Find where the given text appears and provide that cell's center as (X, Y) coordinate. 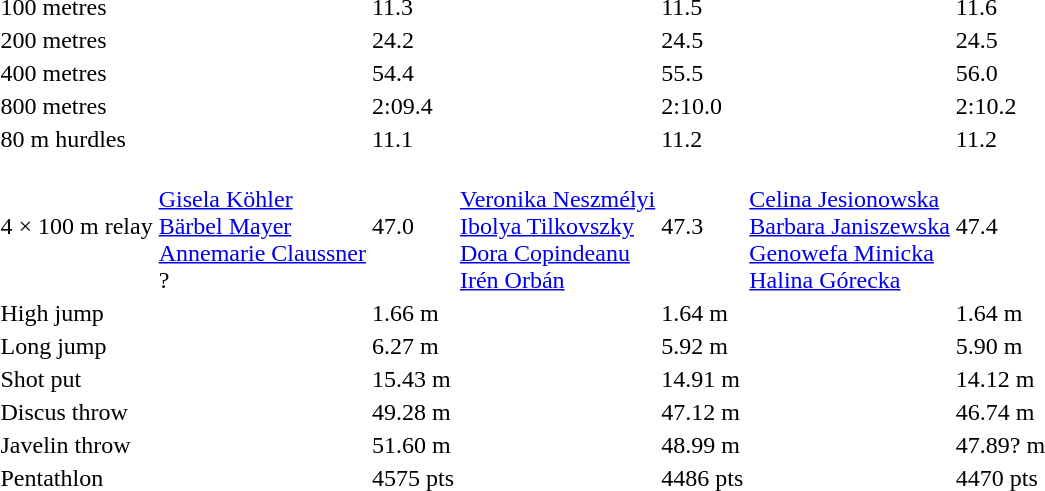
24.2 (412, 40)
6.27 m (412, 346)
Celina JesionowskaBarbara JaniszewskaGenowefa MinickaHalina Górecka (850, 226)
14.91 m (702, 379)
54.4 (412, 73)
48.99 m (702, 445)
2:10.0 (702, 106)
11.2 (702, 139)
5.92 m (702, 346)
1.66 m (412, 313)
47.0 (412, 226)
Gisela KöhlerBärbel MayerAnnemarie Claussner? (262, 226)
Veronika NeszmélyiIbolya TilkovszkyDora CopindeanuIrén Orbán (557, 226)
2:09.4 (412, 106)
51.60 m (412, 445)
49.28 m (412, 412)
11.1 (412, 139)
15.43 m (412, 379)
47.3 (702, 226)
55.5 (702, 73)
1.64 m (702, 313)
47.12 m (702, 412)
24.5 (702, 40)
